Output the [X, Y] coordinate of the center of the cell containing the given text.  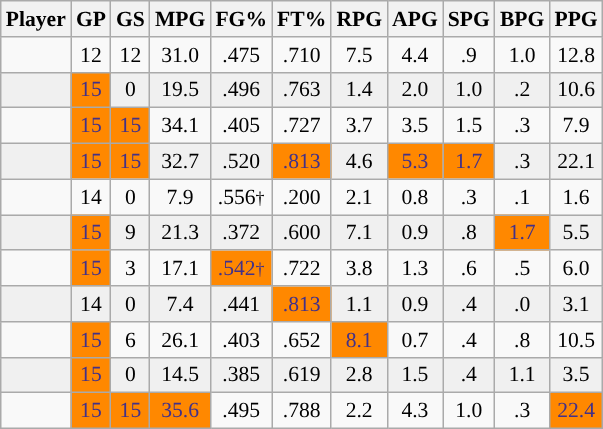
.0 [522, 304]
8.1 [359, 340]
2.1 [359, 197]
0.7 [415, 340]
.722 [302, 269]
22.4 [576, 411]
RPG [359, 19]
3.8 [359, 269]
.475 [241, 55]
Player [36, 19]
.600 [302, 233]
FG% [241, 19]
1.6 [576, 197]
.6 [469, 269]
22.1 [576, 162]
7.5 [359, 55]
10.5 [576, 340]
26.1 [180, 340]
.1 [522, 197]
BPG [522, 19]
GP [91, 19]
.495 [241, 411]
.763 [302, 90]
5.3 [415, 162]
2.0 [415, 90]
4.3 [415, 411]
.385 [241, 375]
.542† [241, 269]
35.6 [180, 411]
7.4 [180, 304]
12.8 [576, 55]
31.0 [180, 55]
.652 [302, 340]
MPG [180, 19]
.520 [241, 162]
32.7 [180, 162]
0.8 [415, 197]
17.1 [180, 269]
6 [130, 340]
2.2 [359, 411]
PPG [576, 19]
1.4 [359, 90]
10.6 [576, 90]
1.3 [415, 269]
4.6 [359, 162]
.403 [241, 340]
3 [130, 269]
34.1 [180, 126]
.727 [302, 126]
.441 [241, 304]
GS [130, 19]
6.0 [576, 269]
.200 [302, 197]
7.1 [359, 233]
.619 [302, 375]
2.8 [359, 375]
.5 [522, 269]
21.3 [180, 233]
SPG [469, 19]
.710 [302, 55]
.2 [522, 90]
3.1 [576, 304]
.496 [241, 90]
4.4 [415, 55]
.372 [241, 233]
FT% [302, 19]
.9 [469, 55]
.788 [302, 411]
.405 [241, 126]
5.5 [576, 233]
.556† [241, 197]
19.5 [180, 90]
3.7 [359, 126]
9 [130, 233]
APG [415, 19]
14.5 [180, 375]
